Search for the cell housing the specified text and yield its [x, y] center coordinate. 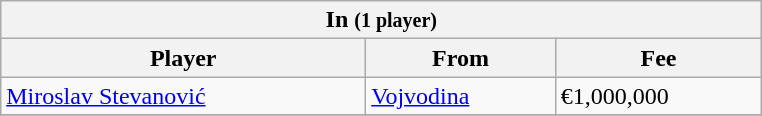
From [461, 58]
Vojvodina [461, 96]
Fee [658, 58]
Player [184, 58]
In (1 player) [382, 20]
Miroslav Stevanović [184, 96]
€1,000,000 [658, 96]
